Locate the cell with the specified text and output its (X, Y) center coordinate. 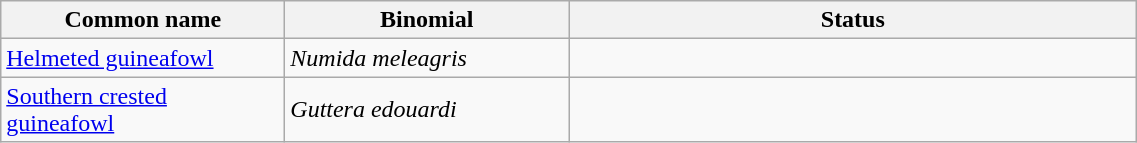
Numida meleagris (427, 58)
Southern crested guineafowl (143, 110)
Guttera edouardi (427, 110)
Binomial (427, 20)
Helmeted guineafowl (143, 58)
Status (853, 20)
Common name (143, 20)
